Return the (x, y) coordinate for the center point of the cell that contains the specified text.  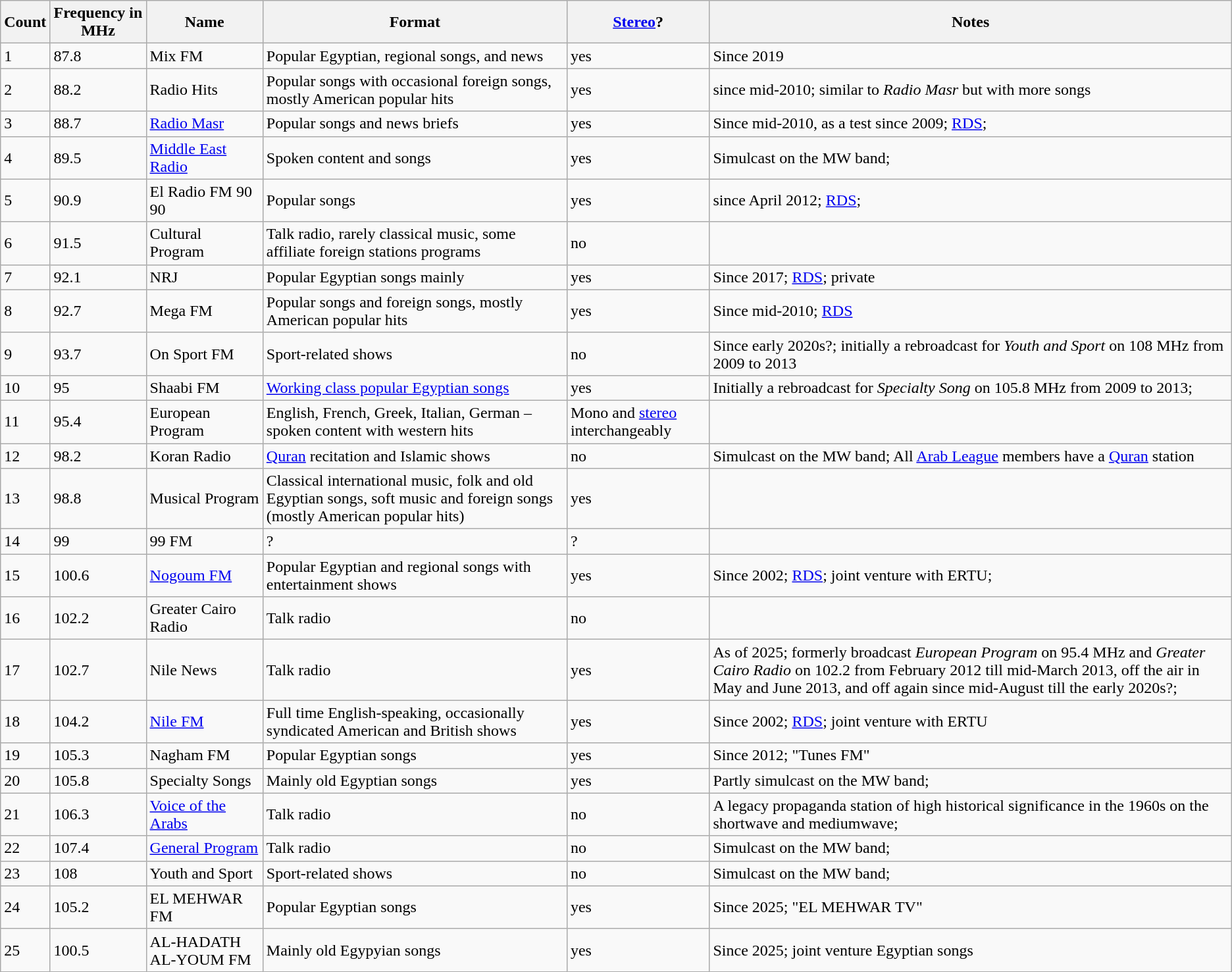
89.5 (98, 158)
Cultural Program (204, 243)
Greater Cairo Radio (204, 619)
22 (25, 848)
Popular songs and news briefs (415, 124)
Radio Masr (204, 124)
since April 2012; RDS; (970, 200)
Since 2017; RDS; private (970, 277)
Mix FM (204, 56)
105.2 (98, 907)
1 (25, 56)
10 (25, 388)
Mono and stereo interchangeably (638, 421)
Musical Program (204, 499)
English, French, Greek, Italian, German – spoken content with western hits (415, 421)
17 (25, 670)
EL MEHWAR FM (204, 907)
100.6 (98, 575)
Name (204, 22)
87.8 (98, 56)
100.5 (98, 950)
Initially a rebroadcast for Specialty Song on 105.8 MHz from 2009 to 2013; (970, 388)
A legacy propaganda station of high historical significance in the 1960s on the shortwave and mediumwave; (970, 815)
Talk radio, rarely classical music, some affiliate foreign stations programs (415, 243)
99 FM (204, 542)
91.5 (98, 243)
104.2 (98, 721)
Mega FM (204, 311)
Since 2002; RDS; joint venture with ERTU; (970, 575)
Since 2025; "EL MEHWAR TV" (970, 907)
European Program (204, 421)
14 (25, 542)
Popular songs and foreign songs, mostly American popular hits (415, 311)
5 (25, 200)
88.7 (98, 124)
90.9 (98, 200)
98.8 (98, 499)
Since mid-2010, as a test since 2009; RDS; (970, 124)
Specialty Songs (204, 780)
Working class popular Egyptian songs (415, 388)
105.3 (98, 755)
9 (25, 354)
102.2 (98, 619)
Popular songs with occasional foreign songs, mostly American popular hits (415, 90)
Partly simulcast on the MW band; (970, 780)
Since early 2020s?; initially a rebroadcast for Youth and Sport on 108 MHz from 2009 to 2013 (970, 354)
Nagham FM (204, 755)
16 (25, 619)
Youth and Sport (204, 873)
20 (25, 780)
7 (25, 277)
24 (25, 907)
Since 2019 (970, 56)
25 (25, 950)
Since 2012; "Tunes FM" (970, 755)
Notes (970, 22)
93.7 (98, 354)
107.4 (98, 848)
Format (415, 22)
88.2 (98, 90)
92.7 (98, 311)
95 (98, 388)
23 (25, 873)
Popular Egyptian, regional songs, and news (415, 56)
98.2 (98, 456)
AL-HADATH AL-YOUM FM (204, 950)
Mainly old Egyptian songs (415, 780)
18 (25, 721)
Radio Hits (204, 90)
8 (25, 311)
Since 2002; RDS; joint venture with ERTU (970, 721)
Middle East Radio (204, 158)
Since 2025; joint venture Egyptian songs (970, 950)
13 (25, 499)
2 (25, 90)
19 (25, 755)
Spoken content and songs (415, 158)
12 (25, 456)
Frequency in MHz (98, 22)
On Sport FM (204, 354)
Classical international music, folk and old Egyptian songs, soft music and foreign songs (mostly American popular hits) (415, 499)
11 (25, 421)
since mid-2010; similar to Radio Masr but with more songs (970, 90)
Popular songs (415, 200)
Shaabi FM (204, 388)
Count (25, 22)
Quran recitation and Islamic shows (415, 456)
105.8 (98, 780)
Popular Egyptian and regional songs with entertainment shows (415, 575)
Simulcast on the MW band; All Arab League members have a Quran station (970, 456)
92.1 (98, 277)
Koran Radio (204, 456)
El Radio FM 90 90 (204, 200)
95.4 (98, 421)
6 (25, 243)
Nogoum FM (204, 575)
3 (25, 124)
99 (98, 542)
108 (98, 873)
Mainly old Egypyian songs (415, 950)
21 (25, 815)
Since mid-2010; RDS (970, 311)
Popular Egyptian songs mainly (415, 277)
Stereo? (638, 22)
Voice of the Arabs (204, 815)
106.3 (98, 815)
102.7 (98, 670)
4 (25, 158)
General Program (204, 848)
15 (25, 575)
Nile FM (204, 721)
Nile News (204, 670)
Full time English-speaking, occasionally syndicated American and British shows (415, 721)
NRJ (204, 277)
